For the text-containing cell, return its midpoint in [x, y] coordinate format. 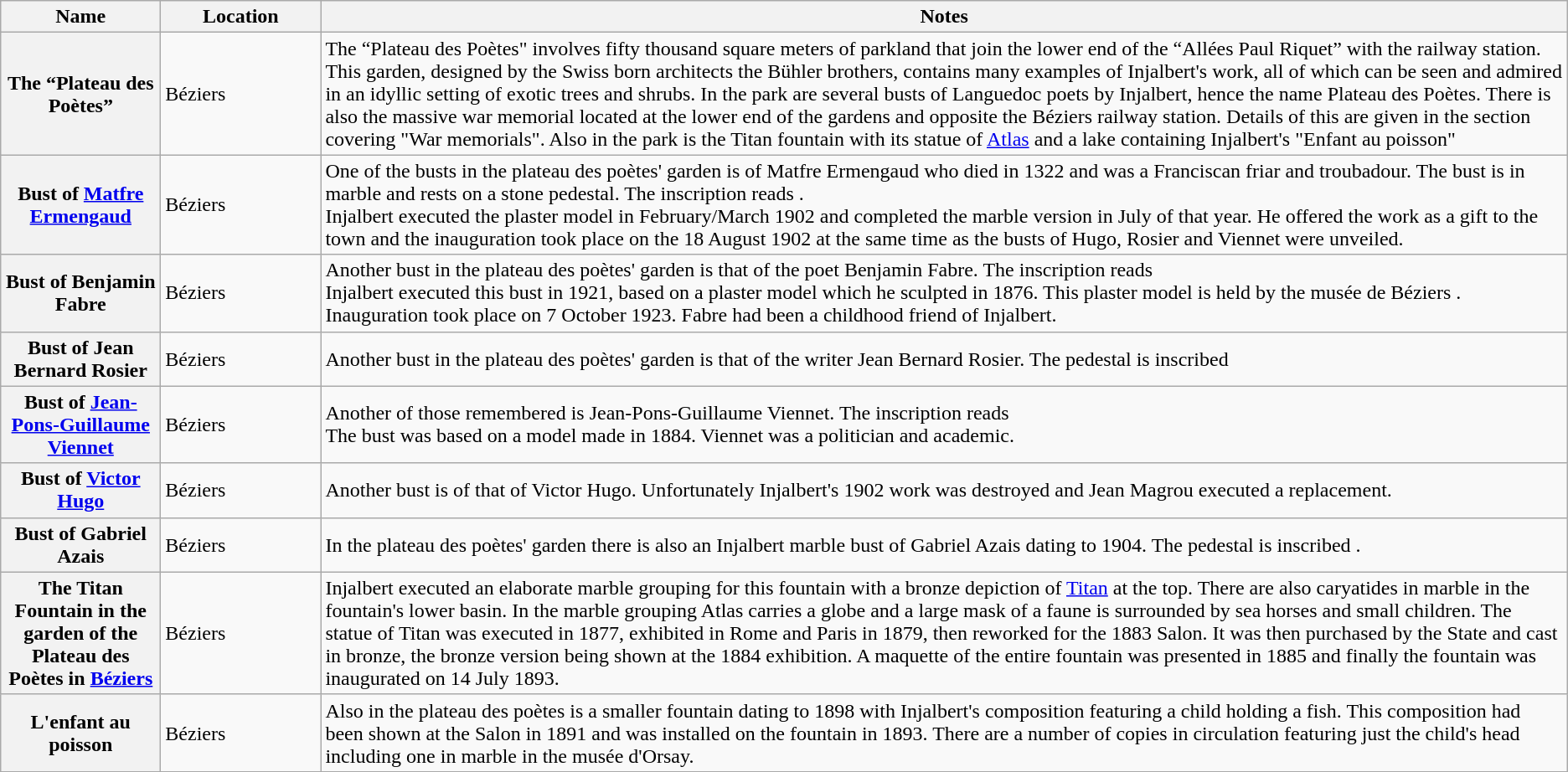
In the plateau des poètes' garden there is also an Injalbert marble bust of Gabriel Azais dating to 1904. The pedestal is inscribed . [944, 544]
Another bust is of that of Victor Hugo. Unfortunately Injalbert's 1902 work was destroyed and Jean Magrou executed a replacement. [944, 491]
Bust of Jean-Pons-Guillaume Viennet [80, 425]
Bust of Benjamin Fabre [80, 293]
Bust of Matfre Ermengaud [80, 204]
Bust of Victor Hugo [80, 491]
L'enfant au poisson [80, 733]
The Titan Fountain in the garden of the Plateau des Poètes in Béziers [80, 633]
Bust of Jean Bernard Rosier [80, 358]
Bust of Gabriel Azais [80, 544]
Name [80, 17]
Notes [944, 17]
Location [241, 17]
The “Plateau des Poètes” [80, 94]
Another bust in the plateau des poètes' garden is that of the writer Jean Bernard Rosier. The pedestal is inscribed [944, 358]
